Provide the [X, Y] coordinate of the cell's center where the given text is located.  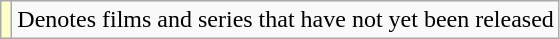
Denotes films and series that have not yet been released [286, 20]
